Extract the [X, Y] coordinate from the center of the cell holding the provided text.  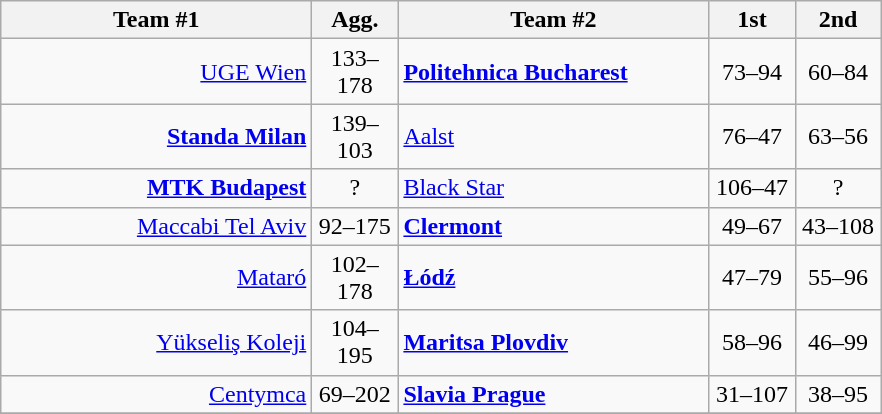
43–108 [838, 226]
Mataró [156, 278]
Centymca [156, 394]
Aalst [554, 136]
1st [752, 20]
102–178 [355, 278]
Yükseliş Koleji [156, 342]
Politehnica Bucharest [554, 72]
Team #1 [156, 20]
Agg. [355, 20]
73–94 [752, 72]
133–178 [355, 72]
106–47 [752, 188]
47–79 [752, 278]
104–195 [355, 342]
Maritsa Plovdiv [554, 342]
Black Star [554, 188]
Standa Milan [156, 136]
63–56 [838, 136]
Team #2 [554, 20]
2nd [838, 20]
Slavia Prague [554, 394]
31–107 [752, 394]
76–47 [752, 136]
38–95 [838, 394]
60–84 [838, 72]
Łódź [554, 278]
69–202 [355, 394]
MTK Budapest [156, 188]
92–175 [355, 226]
55–96 [838, 278]
46–99 [838, 342]
Maccabi Tel Aviv [156, 226]
49–67 [752, 226]
58–96 [752, 342]
UGE Wien [156, 72]
139–103 [355, 136]
Clermont [554, 226]
